Find where the given text appears and provide that cell's center as (x, y) coordinate. 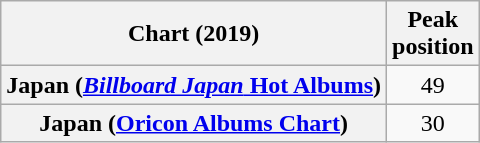
Chart (2019) (194, 34)
49 (433, 85)
Japan (Oricon Albums Chart) (194, 123)
Peakposition (433, 34)
30 (433, 123)
Japan (Billboard Japan Hot Albums) (194, 85)
